Search for the cell housing the specified text and yield its [x, y] center coordinate. 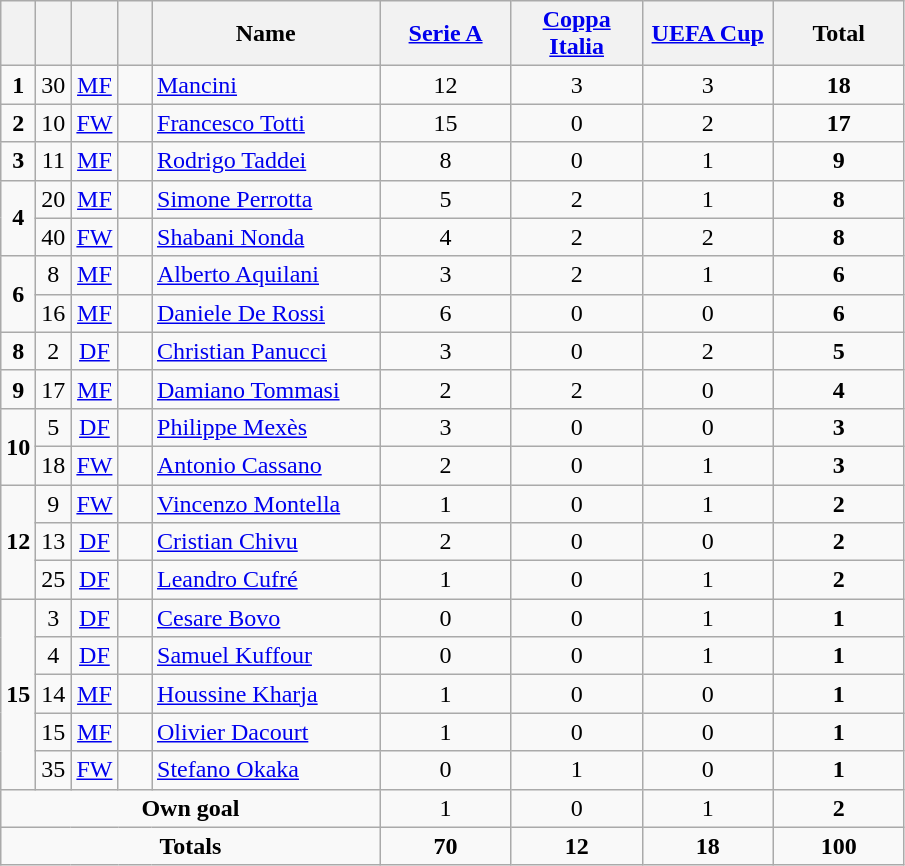
Coppa Italia [576, 34]
Leandro Cufré [266, 580]
13 [54, 542]
Mancini [266, 85]
Serie A [446, 34]
16 [54, 313]
40 [54, 237]
Totals [190, 846]
Simone Perrotta [266, 199]
Philippe Mexès [266, 427]
Vincenzo Montella [266, 503]
100 [838, 846]
Christian Panucci [266, 351]
Stefano Okaka [266, 770]
Cesare Bovo [266, 618]
Alberto Aquilani [266, 275]
Rodrigo Taddei [266, 161]
14 [54, 694]
Own goal [190, 808]
30 [54, 85]
Shabani Nonda [266, 237]
Antonio Cassano [266, 465]
Damiano Tommasi [266, 389]
Francesco Totti [266, 123]
70 [446, 846]
25 [54, 580]
35 [54, 770]
20 [54, 199]
Cristian Chivu [266, 542]
Samuel Kuffour [266, 656]
UEFA Cup [708, 34]
Total [838, 34]
Houssine Kharja [266, 694]
Daniele De Rossi [266, 313]
Name [266, 34]
Olivier Dacourt [266, 732]
11 [54, 161]
